From the cell containing the given text, extract its center point as [x, y] coordinate. 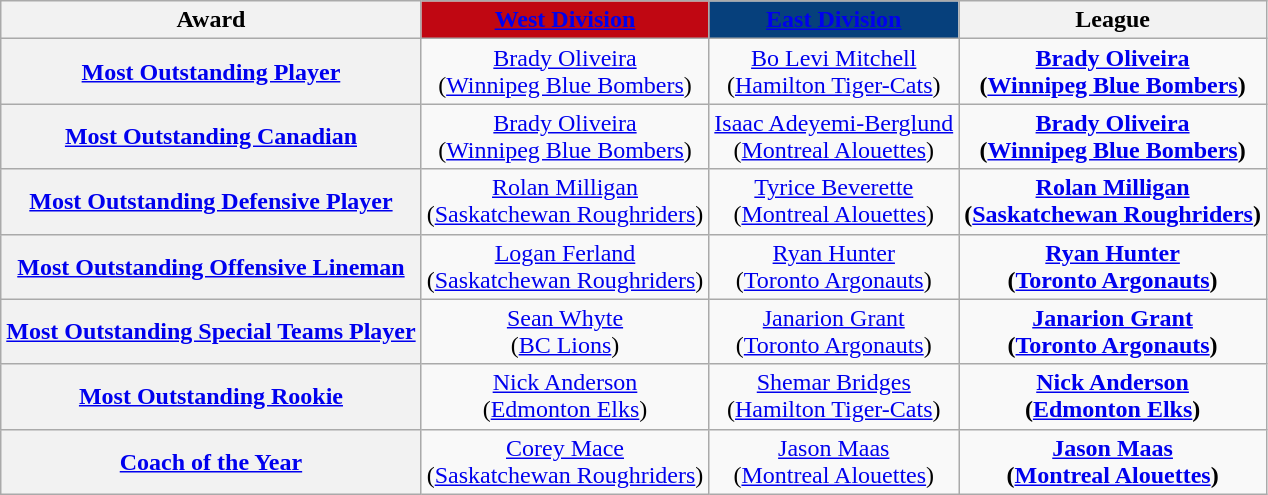
Logan Ferland(Saskatchewan Roughriders) [565, 266]
Most Outstanding Offensive Lineman [211, 266]
West Division [565, 20]
Isaac Adeyemi-Berglund(Montreal Alouettes) [834, 136]
Most Outstanding Rookie [211, 396]
Tyrice Beverette(Montreal Alouettes) [834, 202]
East Division [834, 20]
League [1113, 20]
Most Outstanding Defensive Player [211, 202]
Most Outstanding Special Teams Player [211, 332]
Shemar Bridges(Hamilton Tiger-Cats) [834, 396]
Sean Whyte(BC Lions) [565, 332]
Most Outstanding Player [211, 72]
Coach of the Year [211, 462]
Most Outstanding Canadian [211, 136]
Award [211, 20]
Corey Mace(Saskatchewan Roughriders) [565, 462]
Bo Levi Mitchell(Hamilton Tiger-Cats) [834, 72]
